Capture the cell that displays the provided text and extract its [x, y] central coordinate. 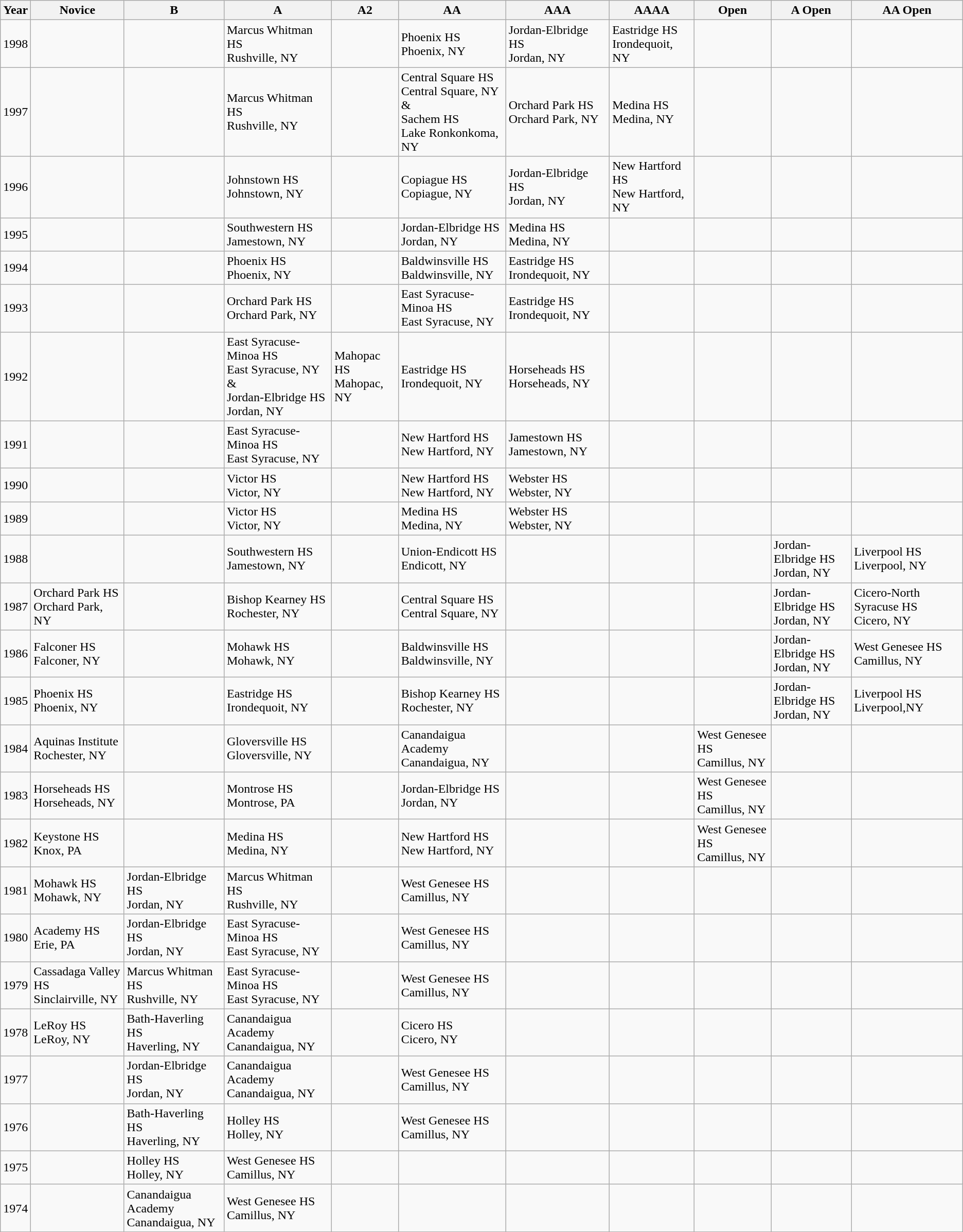
A2 [365, 10]
1981 [15, 890]
Liverpool HSLiverpool,NY [907, 701]
A [278, 10]
1989 [15, 519]
Gloversville HSGloversville, NY [278, 748]
1998 [15, 44]
1991 [15, 444]
Webster HS Webster, NY [558, 519]
1980 [15, 938]
1997 [15, 112]
Falconer HSFalconer, NY [77, 654]
1979 [15, 985]
Central Square HSCentral Square, NY&Sachem HSLake Ronkonkoma, NY [452, 112]
Aquinas InstituteRochester, NY [77, 748]
A Open [811, 10]
Novice [77, 10]
AAAA [652, 10]
1982 [15, 843]
1993 [15, 308]
1978 [15, 1032]
1986 [15, 654]
1976 [15, 1127]
Liverpool HSLiverpool, NY [907, 559]
LeRoy HSLeRoy, NY [77, 1032]
1988 [15, 559]
Mahopac HSMahopac, NY [365, 377]
1984 [15, 748]
Open [733, 10]
1995 [15, 235]
AA Open [907, 10]
Central Square HSCentral Square, NY [452, 606]
Year [15, 10]
1975 [15, 1168]
Academy HSErie, PA [77, 938]
1994 [15, 267]
B [174, 10]
Webster HSWebster, NY [558, 485]
AA [452, 10]
Copiague HSCopiague, NY [452, 187]
1992 [15, 377]
Jamestown HSJamestown, NY [558, 444]
Cicero-North Syracuse HSCicero, NY [907, 606]
1977 [15, 1080]
1987 [15, 606]
Montrose HSMontrose, PA [278, 796]
Cicero HSCicero, NY [452, 1032]
1985 [15, 701]
Johnstown HSJohnstown, NY [278, 187]
Union-Endicott HSEndicott, NY [452, 559]
1990 [15, 485]
AAA [558, 10]
East Syracuse- Minoa HSEast Syracuse, NY&Jordan-Elbridge HSJordan, NY [278, 377]
Cassadaga Valley HSSinclairville, NY [77, 985]
1983 [15, 796]
1996 [15, 187]
Keystone HSKnox, PA [77, 843]
1974 [15, 1208]
